Output the [x, y] coordinate of the center of the cell containing the given text.  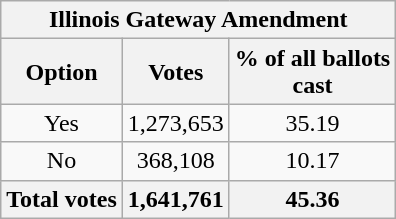
Illinois Gateway Amendment [198, 20]
45.36 [312, 199]
368,108 [176, 161]
10.17 [312, 161]
1,641,761 [176, 199]
1,273,653 [176, 123]
Votes [176, 72]
35.19 [312, 123]
Option [62, 72]
Yes [62, 123]
Total votes [62, 199]
% of all ballotscast [312, 72]
No [62, 161]
